Provide the (x, y) coordinate of the cell's center where the given text is located.  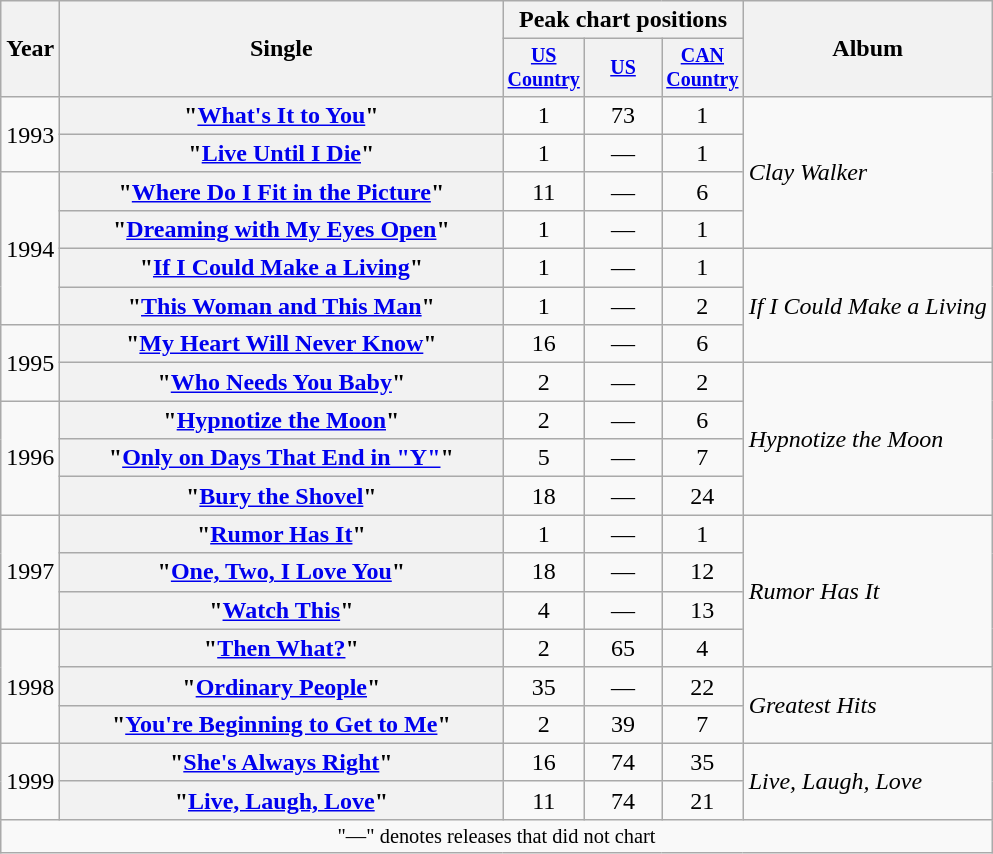
Clay Walker (868, 172)
"Watch This" (282, 610)
"Ordinary People" (282, 686)
"Dreaming with My Eyes Open" (282, 229)
"If I Could Make a Living" (282, 268)
"You're Beginning to Get to Me" (282, 724)
"—" denotes releases that did not chart (496, 836)
"Who Needs You Baby" (282, 382)
CAN Country (703, 68)
"My Heart Will Never Know" (282, 344)
13 (703, 610)
Live, Laugh, Love (868, 781)
"Where Do I Fit in the Picture" (282, 191)
"Live Until I Die" (282, 153)
Album (868, 49)
"Hypnotize the Moon" (282, 420)
21 (703, 800)
1996 (30, 458)
12 (703, 572)
24 (703, 496)
22 (703, 686)
"One, Two, I Love You" (282, 572)
"She's Always Right" (282, 762)
Greatest Hits (868, 705)
1995 (30, 363)
Single (282, 49)
Rumor Has It (868, 591)
Peak chart positions (623, 20)
1993 (30, 134)
US Country (544, 68)
"Live, Laugh, Love" (282, 800)
39 (624, 724)
"What's It to You" (282, 115)
73 (624, 115)
65 (624, 648)
Year (30, 49)
"Only on Days That End in "Y"" (282, 458)
"Bury the Shovel" (282, 496)
5 (544, 458)
"Rumor Has It" (282, 534)
"This Woman and This Man" (282, 306)
US (624, 68)
1997 (30, 572)
1994 (30, 248)
Hypnotize the Moon (868, 439)
"Then What?" (282, 648)
1999 (30, 781)
If I Could Make a Living (868, 306)
1998 (30, 686)
